Locate the cell with the specified text and output its [X, Y] center coordinate. 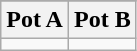
Pot B [102, 20]
Pot A [35, 20]
